Identify which cell holds the provided text, then report its [X, Y] central coordinate. 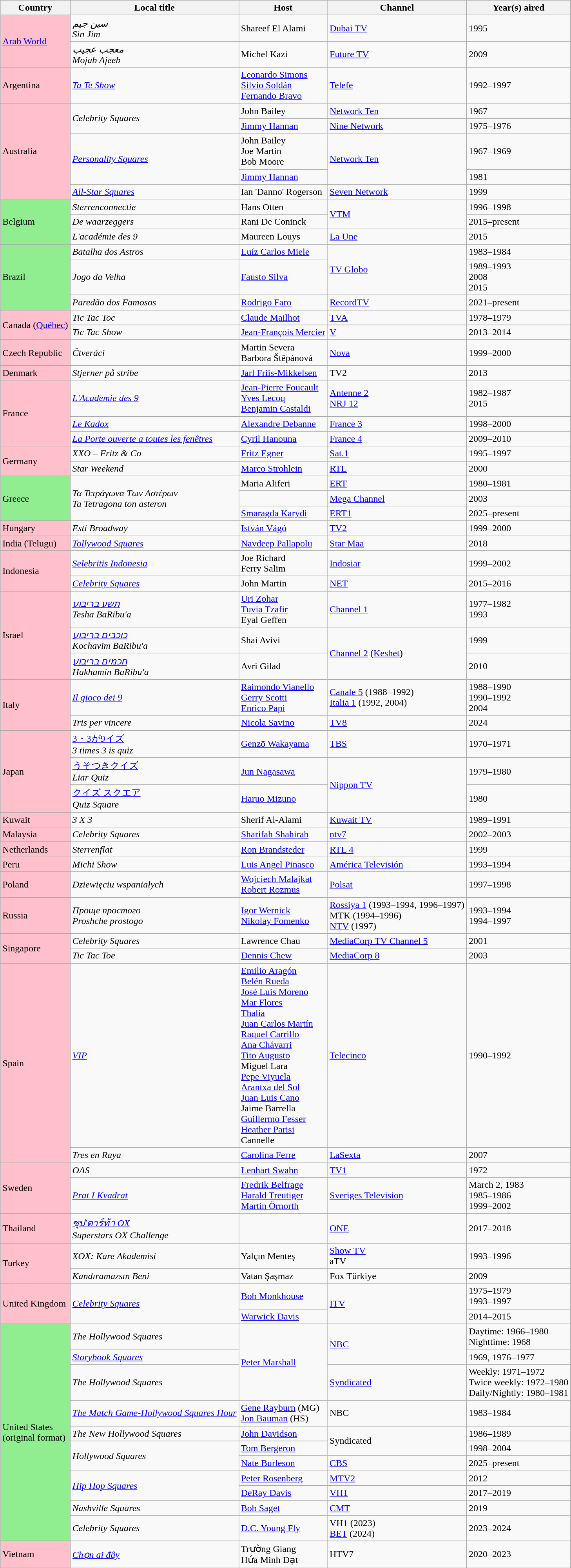
La Une [397, 236]
1972 [519, 1170]
Nate Burleson [283, 1463]
Fritz Egner [283, 454]
Bob Saget [283, 1508]
1990–1992 [519, 1055]
2018 [519, 543]
Czech Republic [35, 353]
Channel 1 [397, 609]
István Vágó [283, 528]
2013–2014 [519, 332]
2012 [519, 1478]
Future TV [397, 54]
2002–2003 [519, 835]
Luíz Carlos Miele [283, 251]
Argentina [35, 85]
1982–19872015 [519, 398]
Bob Monkhouse [283, 1296]
Show TVaTV [397, 1256]
Yalçın Menteş [283, 1256]
TVA [397, 318]
Lawrence Chau [283, 941]
Lenhart Swahn [283, 1170]
Peter Marshall [283, 1362]
Ron Brandsteder [283, 849]
Uri ZoharTuvia TzafirEyal Geffen [283, 609]
United Kingdom [35, 1304]
Arab World [35, 42]
1998–2000 [519, 424]
1997–1998 [519, 884]
2015 [519, 236]
1995 [519, 28]
Greece [35, 498]
Singapore [35, 948]
Peter Rosenberg [283, 1478]
Netherlands [35, 849]
V [397, 332]
Tres en Raya [154, 1155]
Sherif Al-Alami [283, 820]
Jogo da Velha [154, 277]
2010 [519, 666]
LaSexta [397, 1155]
1975–19791993–1997 [519, 1296]
3 X 3 [154, 820]
Belgium [35, 221]
TBS [397, 744]
América Televisión [397, 864]
2021–present [519, 303]
Vietnam [35, 1554]
Personality Squares [154, 159]
1967 [519, 111]
Channel [397, 8]
The New Hollywood Squares [154, 1434]
Maureen Louys [283, 236]
2017–2018 [519, 1228]
Polsat [397, 884]
Canada (Québec) [35, 325]
Michi Show [154, 864]
2000 [519, 468]
TV Globo [397, 269]
Claude Mailhot [283, 318]
La Porte ouverte a toutes les fenêtres [154, 439]
CMT [397, 1508]
Russia [35, 915]
Jun Nagasawa [283, 771]
Star Weekend [154, 468]
Dziewięciu wspaniałych [154, 884]
ONE [397, 1228]
1998–2004 [519, 1448]
Brazil [35, 277]
3・3が9イズ 3 times 3 is quiz [154, 744]
1967–1969 [519, 151]
Antenne 2NRJ 12 [397, 398]
1980 [519, 799]
Igor WernickNikolay Fomenko [283, 915]
1996–1998 [519, 207]
Telecinco [397, 1055]
Star Maa [397, 543]
Wojciech MalajkatRobert Rozmus [283, 884]
1980–1981 [519, 483]
1981 [519, 177]
John Bailey [283, 111]
1989–199320082015 [519, 277]
1993–19941994–1997 [519, 915]
Smaragda Karydi [283, 513]
1970–1971 [519, 744]
TV8 [397, 723]
HTV7 [397, 1554]
The Match Game-Hollywood Squares Hour [154, 1413]
Joe RichardFerry Salim [283, 564]
Il gioco dei 9 [154, 697]
John Davidson [283, 1434]
Peru [35, 864]
L'Academie des 9 [154, 398]
2007 [519, 1155]
ERT [397, 483]
Tom Bergeron [283, 1448]
2019 [519, 1508]
うそつきクイズ Liar Quiz [154, 771]
Jean-François Mercier [283, 332]
Trường GiangHứa Minh Đạt [283, 1554]
חכמים בריבועHakhamin BaRibu'a [154, 666]
Carolina Ferre [283, 1155]
United States(original format) [35, 1432]
TV1 [397, 1170]
Mega Channel [397, 498]
1989–1991 [519, 820]
Tic Tac Toe [154, 956]
2015–2016 [519, 584]
1993–1996 [519, 1256]
Poland [35, 884]
VH1 [397, 1493]
معجب عجيبMojab Ajeeb [154, 54]
Avri Gilad [283, 666]
Weekly: 1971–1972Twice weekly: 1972–1980Daily/Nightly: 1980–1981 [519, 1382]
NET [397, 584]
D.C. Young Fly [283, 1528]
ERT1 [397, 513]
Michel Kazi [283, 54]
Rodrigo Faro [283, 303]
Stjerner på stribe [154, 373]
Hollywood Squares [154, 1456]
Sweden [35, 1188]
1979–1980 [519, 771]
Selebritis Indonesia [154, 564]
Thailand [35, 1228]
Cyril Hanouna [283, 439]
Esti Broadway [154, 528]
Country [35, 8]
Chọn ai đây [154, 1554]
France [35, 413]
CBS [397, 1463]
Host [283, 8]
VIP [154, 1055]
Sat.1 [397, 454]
Fausto Silva [283, 277]
XXO – Fritz & Co [154, 454]
1992–1997 [519, 85]
2024 [519, 723]
クイズ スクエア Quiz Square [154, 799]
Haruo Mizuno [283, 799]
2015–present [519, 221]
Jean-Pierre FoucaultYves LecoqBenjamin Castaldi [283, 398]
1986–1989 [519, 1434]
Τα Τετράγωνα Των ΑστέρωνTa Tetragona ton asteron [154, 498]
Kandıramazsın Beni [154, 1276]
Luis Angel Pinasco [283, 864]
Marco Strohlein [283, 468]
XOX: Kare Akademisi [154, 1256]
Telefe [397, 85]
Storybook Squares [154, 1357]
March 2, 19831985–19861999–2002 [519, 1195]
1993–1994 [519, 864]
Nine Network [397, 126]
MTV2 [397, 1478]
Hungary [35, 528]
Shareef El Alami [283, 28]
Hans Otten [283, 207]
Year(s) aired [519, 8]
Israel [35, 635]
Alexandre Debanne [283, 424]
1978–1979 [519, 318]
Fredrik BelfrageHarald TreutigerMartin Örnorth [283, 1195]
Sveriges Television [397, 1195]
VH1 (2023)BET (2024) [397, 1528]
1995–1997 [519, 454]
Kuwait TV [397, 820]
2014–2015 [519, 1316]
OAS [154, 1170]
1975–1976 [519, 126]
Leonardo SimonsSilvio SoldánFernando Bravo [283, 85]
Sharifah Shahirah [283, 835]
Canale 5 (1988–1992)Italia 1 (1992, 2004) [397, 697]
Nova [397, 353]
Tollywood Squares [154, 543]
Čtveráci [154, 353]
RTL 4 [397, 849]
RecordTV [397, 303]
Denmark [35, 373]
India (Telugu) [35, 543]
Malaysia [35, 835]
VTM [397, 214]
Italy [35, 705]
Australia [35, 151]
Dubai TV [397, 28]
Le Kadox [154, 424]
Seven Network [397, 192]
Nicola Savino [283, 723]
Navdeep Pallapolu [283, 543]
DeRay Davis [283, 1493]
Daytime: 1966–1980Nighttime: 1968 [519, 1337]
2009–2010 [519, 439]
Проще простогоProshche prostogo [154, 915]
RTL [397, 468]
France 4 [397, 439]
All-Star Squares [154, 192]
Local title [154, 8]
Channel 2 (Keshet) [397, 653]
1999–2002 [519, 564]
ntv7 [397, 835]
John BaileyJoe MartinBob Moore [283, 151]
L'académie des 9 [154, 236]
John Martin [283, 584]
Vatan Şaşmaz [283, 1276]
Spain [35, 1063]
Rani De Coninck [283, 221]
Ian 'Danno' Rogerson [283, 192]
Germany [35, 461]
1977–19821993 [519, 609]
2017–2019 [519, 1493]
Nashville Squares [154, 1508]
Kuwait [35, 820]
Dennis Chew [283, 956]
Tris per vincere [154, 723]
Gene Rayburn (MG)Jon Bauman (HS) [283, 1413]
Tic Tac Toc [154, 318]
Indonesia [35, 571]
Sterrenflat [154, 849]
MediaCorp 8 [397, 956]
Japan [35, 771]
Raimondo VianelloGerry ScottiEnrico Papi [283, 697]
Rossiya 1 (1993–1994, 1996–1997)MTK (1994–1996)NTV (1997) [397, 915]
Ta Te Show [154, 85]
2001 [519, 941]
ซุป'ตาร์ท้า OXSuperstars OX Challenge [154, 1228]
سين جيمSin Jim [154, 28]
Nippon TV [397, 785]
Shai Avivi [283, 641]
Paredão dos Famosos [154, 303]
Prat I Kvadrat [154, 1195]
1969, 1976–1977 [519, 1357]
Sterrenconnectie [154, 207]
Tic Tac Show [154, 332]
2013 [519, 373]
2023–2024 [519, 1528]
Warwick Davis [283, 1316]
MediaCorp TV Channel 5 [397, 941]
Maria Aliferi [283, 483]
Martin SeveraBarbora Štěpánová [283, 353]
Jarl Friis-Mikkelsen [283, 373]
Turkey [35, 1263]
Genzō Wakayama [283, 744]
ITV [397, 1304]
De waarzeggers [154, 221]
Fox Türkiye [397, 1276]
Batalha dos Astros [154, 251]
Hip Hop Squares [154, 1486]
1988–19901990–19922004 [519, 697]
2020–2023 [519, 1554]
Indosiar [397, 564]
France 3 [397, 424]
כוכבים בריבועKochavim BaRibu'a [154, 641]
תשע בריבועTesha BaRibu'a [154, 609]
